Capture the cell that displays the provided text and extract its (X, Y) central coordinate. 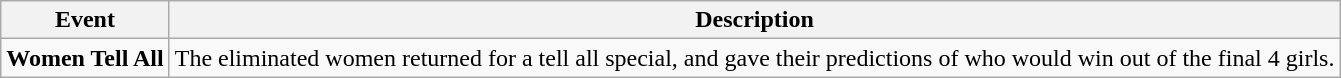
Women Tell All (85, 58)
Event (85, 20)
The eliminated women returned for a tell all special, and gave their predictions of who would win out of the final 4 girls. (754, 58)
Description (754, 20)
